Find where the given text appears and provide that cell's center as (X, Y) coordinate. 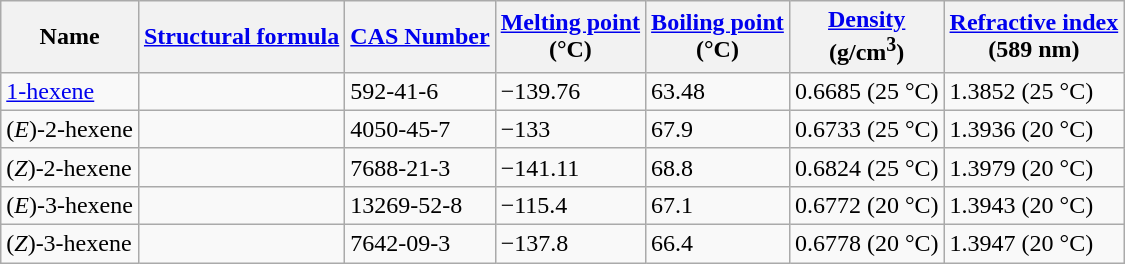
(E)-3-hexene (70, 205)
0.6685 (25 °C) (866, 91)
66.4 (718, 244)
592-41-6 (420, 91)
Name (70, 37)
1.3943 (20 °C) (1034, 205)
7642-09-3 (420, 244)
0.6824 (25 °C) (866, 167)
67.9 (718, 129)
0.6733 (25 °C) (866, 129)
0.6778 (20 °C) (866, 244)
CAS Number (420, 37)
Melting point(°C) (570, 37)
−137.8 (570, 244)
Refractive index(589 nm) (1034, 37)
67.1 (718, 205)
Density(g/cm3) (866, 37)
7688-21-3 (420, 167)
(Z)-3-hexene (70, 244)
−139.76 (570, 91)
Boiling point(°C) (718, 37)
0.6772 (20 °C) (866, 205)
−133 (570, 129)
−141.11 (570, 167)
63.48 (718, 91)
13269-52-8 (420, 205)
Structural formula (241, 37)
4050-45-7 (420, 129)
1.3947 (20 °C) (1034, 244)
(E)-2-hexene (70, 129)
1.3979 (20 °C) (1034, 167)
1.3936 (20 °C) (1034, 129)
68.8 (718, 167)
1-hexene (70, 91)
(Z)-2-hexene (70, 167)
−115.4 (570, 205)
1.3852 (25 °C) (1034, 91)
